Find where the given text appears and provide that cell's center as [x, y] coordinate. 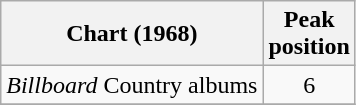
6 [309, 85]
Chart (1968) [132, 34]
Peakposition [309, 34]
Billboard Country albums [132, 85]
